Output the (X, Y) coordinate of the center of the cell containing the given text.  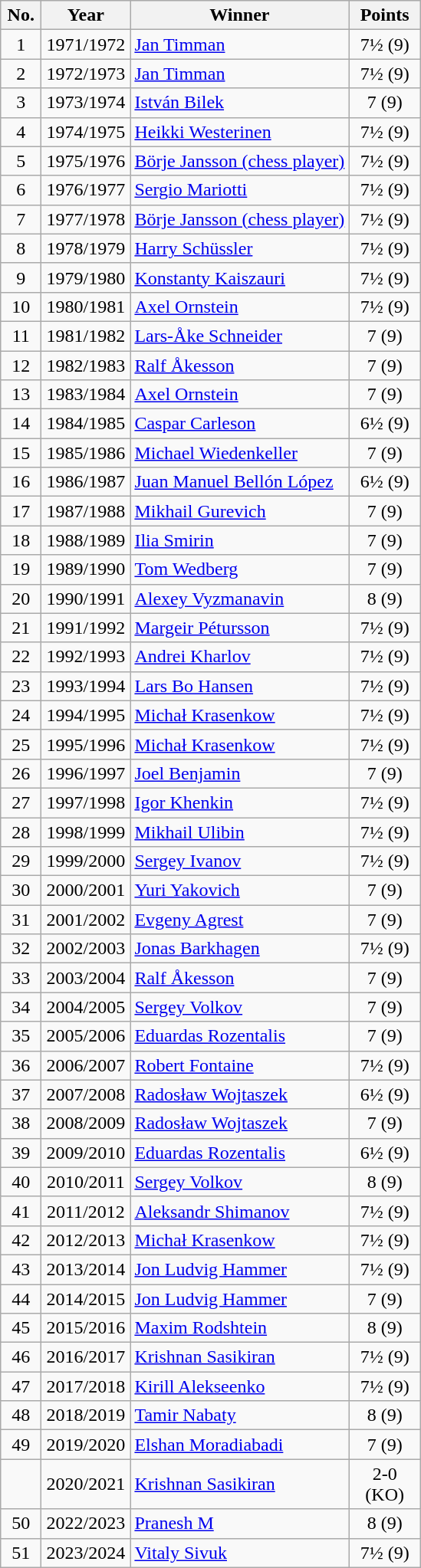
9 (21, 277)
47 (21, 1386)
Heikki Westerinen (239, 132)
1972/1973 (86, 74)
2016/2017 (86, 1357)
Tom Wedberg (239, 569)
2-0 (KO) (385, 1484)
Kirill Alekseenko (239, 1386)
45 (21, 1328)
1981/1982 (86, 336)
41 (21, 1211)
22 (21, 657)
1993/1994 (86, 686)
13 (21, 395)
18 (21, 540)
Pranesh M (239, 1524)
1999/2000 (86, 861)
7 (21, 219)
15 (21, 453)
2013/2014 (86, 1269)
1979/1980 (86, 277)
1980/1981 (86, 307)
49 (21, 1445)
1 (21, 44)
1991/1992 (86, 628)
2017/2018 (86, 1386)
2019/2020 (86, 1445)
Winner (239, 15)
2006/2007 (86, 1065)
1990/1991 (86, 599)
2008/2009 (86, 1124)
1985/1986 (86, 453)
István Bilek (239, 103)
Lars Bo Hansen (239, 686)
2009/2010 (86, 1153)
5 (21, 161)
Maxim Rodshtein (239, 1328)
16 (21, 482)
43 (21, 1269)
Mikhail Gurevich (239, 511)
Robert Fontaine (239, 1065)
48 (21, 1415)
Andrei Kharlov (239, 657)
2003/2004 (86, 978)
Aleksandr Shimanov (239, 1211)
1997/1998 (86, 802)
Juan Manuel Bellón López (239, 482)
1978/1979 (86, 248)
2005/2006 (86, 1036)
31 (21, 920)
2012/2013 (86, 1240)
50 (21, 1524)
Lars-Åke Schneider (239, 336)
6 (21, 190)
Vitaly Sivuk (239, 1553)
Yuri Yakovich (239, 891)
Joel Benjamin (239, 773)
1998/1999 (86, 832)
1996/1997 (86, 773)
1973/1974 (86, 103)
4 (21, 132)
11 (21, 336)
1983/1984 (86, 395)
21 (21, 628)
Mikhail Ulibin (239, 832)
1974/1975 (86, 132)
Sergey Ivanov (239, 861)
2001/2002 (86, 920)
2000/2001 (86, 891)
2023/2024 (86, 1553)
1984/1985 (86, 424)
2018/2019 (86, 1415)
1988/1989 (86, 540)
Elshan Moradiabadi (239, 1445)
28 (21, 832)
30 (21, 891)
14 (21, 424)
1994/1995 (86, 715)
Caspar Carleson (239, 424)
2002/2003 (86, 949)
No. (21, 15)
27 (21, 802)
29 (21, 861)
2004/2005 (86, 1007)
2014/2015 (86, 1299)
23 (21, 686)
Points (385, 15)
17 (21, 511)
2 (21, 74)
26 (21, 773)
37 (21, 1094)
8 (21, 248)
1976/1977 (86, 190)
Konstanty Kaiszauri (239, 277)
1975/1976 (86, 161)
Year (86, 15)
40 (21, 1182)
12 (21, 366)
32 (21, 949)
1992/1993 (86, 657)
42 (21, 1240)
24 (21, 715)
2010/2011 (86, 1182)
38 (21, 1124)
Tamir Nabaty (239, 1415)
2022/2023 (86, 1524)
Igor Khenkin (239, 802)
25 (21, 744)
Sergio Mariotti (239, 190)
Harry Schüssler (239, 248)
Michael Wiedenkeller (239, 453)
2020/2021 (86, 1484)
2015/2016 (86, 1328)
Margeir Pétursson (239, 628)
Evgeny Agrest (239, 920)
51 (21, 1553)
1987/1988 (86, 511)
10 (21, 307)
2007/2008 (86, 1094)
Jonas Barkhagen (239, 949)
34 (21, 1007)
3 (21, 103)
19 (21, 569)
46 (21, 1357)
44 (21, 1299)
Alexey Vyzmanavin (239, 599)
1982/1983 (86, 366)
1971/1972 (86, 44)
1977/1978 (86, 219)
1989/1990 (86, 569)
20 (21, 599)
35 (21, 1036)
Ilia Smirin (239, 540)
1995/1996 (86, 744)
2011/2012 (86, 1211)
33 (21, 978)
1986/1987 (86, 482)
39 (21, 1153)
36 (21, 1065)
